Output the [x, y] coordinate of the center of the cell containing the given text.  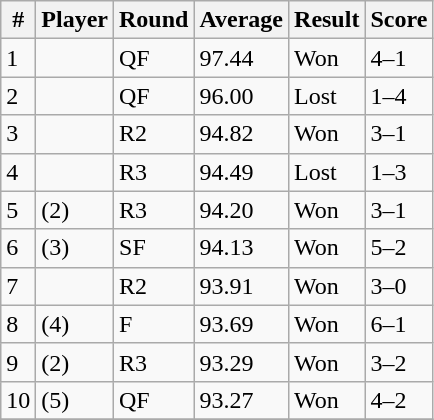
(5) [75, 400]
9 [18, 362]
6–1 [399, 324]
94.82 [242, 134]
93.29 [242, 362]
8 [18, 324]
F [154, 324]
94.49 [242, 172]
Result [327, 20]
10 [18, 400]
# [18, 20]
1–4 [399, 96]
2 [18, 96]
7 [18, 286]
1–3 [399, 172]
4–1 [399, 58]
Average [242, 20]
Score [399, 20]
94.13 [242, 248]
1 [18, 58]
(4) [75, 324]
SF [154, 248]
93.69 [242, 324]
97.44 [242, 58]
93.91 [242, 286]
5 [18, 210]
Round [154, 20]
3 [18, 134]
5–2 [399, 248]
4–2 [399, 400]
3–2 [399, 362]
96.00 [242, 96]
Player [75, 20]
94.20 [242, 210]
93.27 [242, 400]
4 [18, 172]
(3) [75, 248]
3–0 [399, 286]
6 [18, 248]
